Locate the cell with the specified text and output its (x, y) center coordinate. 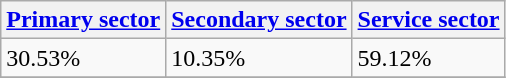
Service sector (428, 20)
Primary sector (84, 20)
30.53% (84, 58)
10.35% (259, 58)
59.12% (428, 58)
Secondary sector (259, 20)
